Capture the cell that displays the provided text and extract its (X, Y) central coordinate. 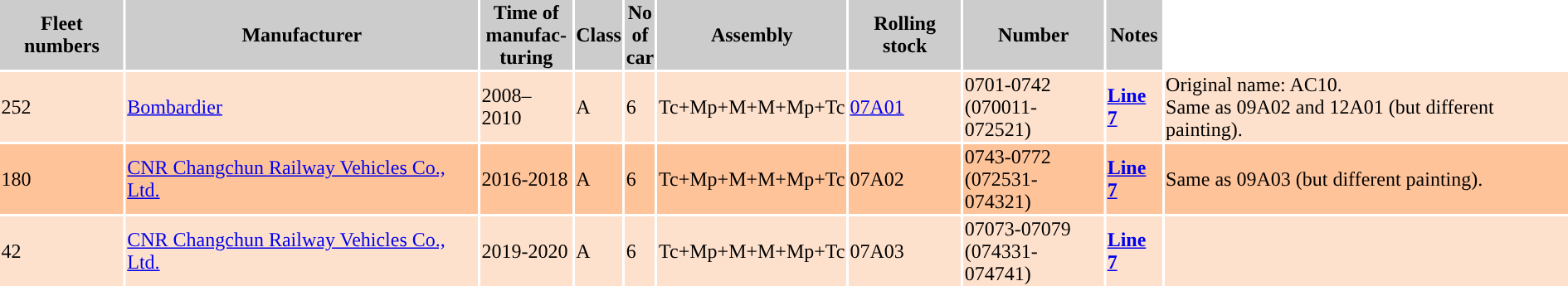
0743-0772(072531-074321) (1034, 179)
Fleet numbers (61, 35)
07A03 (904, 251)
Notes (1133, 35)
Same as 09A03 (but different painting). (1366, 179)
Manufacturer (302, 35)
07073-07079(074331-074741) (1034, 251)
2019-2020 (526, 251)
180 (61, 179)
2016-2018 (526, 179)
Rolling stock (904, 35)
No of car (640, 35)
07A01 (904, 107)
42 (61, 251)
07A02 (904, 179)
0701-0742(070011-072521) (1034, 107)
Number (1034, 35)
Bombardier (302, 107)
Class (599, 35)
Original name: AC10. Same as 09A02 and 12A01 (but different painting). (1366, 107)
Assembly (752, 35)
2008–2010 (526, 107)
252 (61, 107)
Time of manufac-turing (526, 35)
